Search for the cell housing the specified text and yield its [x, y] center coordinate. 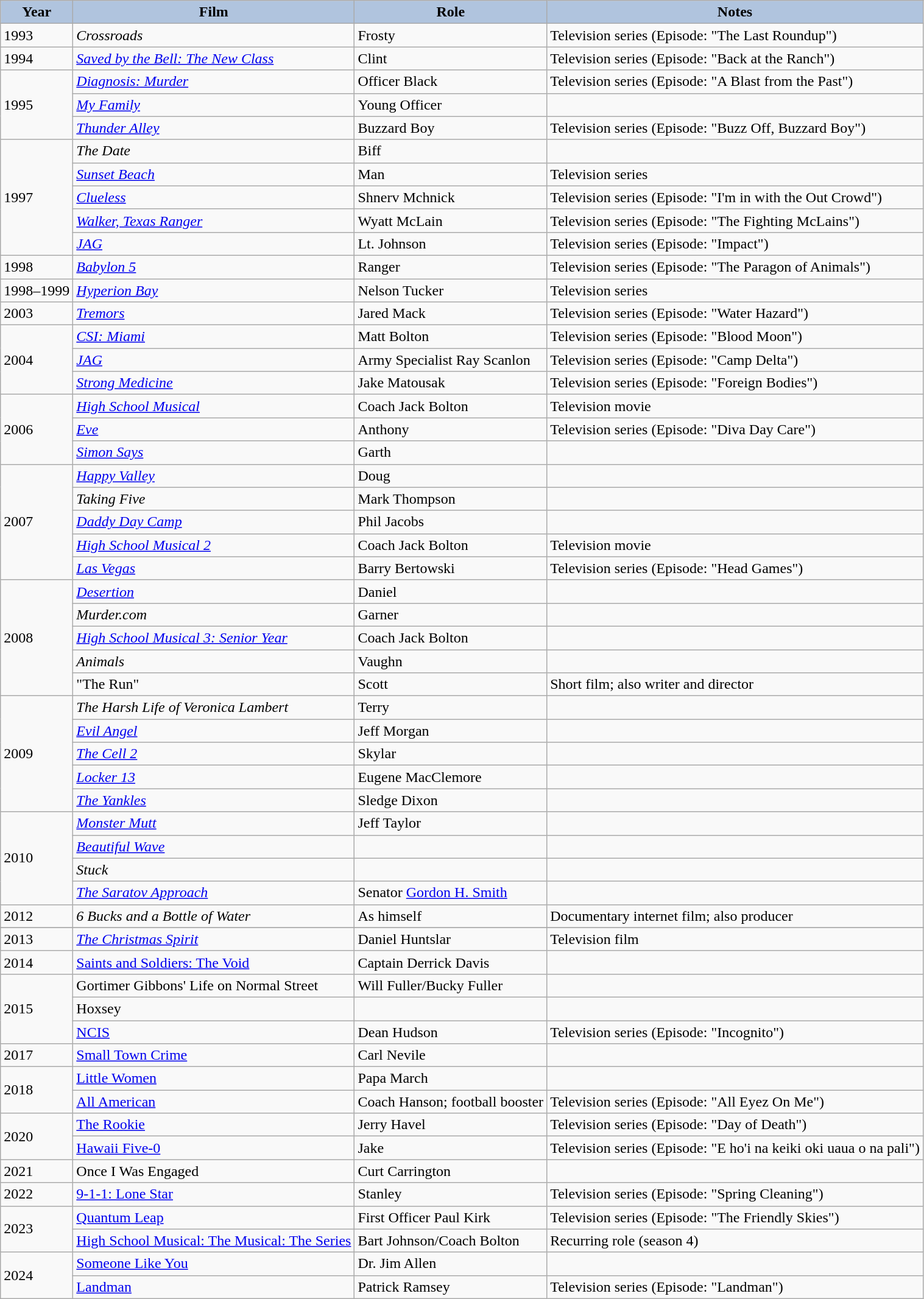
2017 [37, 1055]
Jeff Taylor [451, 823]
Thunder Alley [214, 128]
Small Town Crime [214, 1055]
Barry Bertowski [451, 568]
Recurring role (season 4) [735, 1241]
Television series (Episode: "Diva Day Care") [735, 429]
2022 [37, 1194]
All American [214, 1102]
2018 [37, 1090]
Saints and Soldiers: The Void [214, 962]
Television series (Episode: "I'm in with the Out Crowd") [735, 197]
Stuck [214, 870]
Evil Angel [214, 731]
Dr. Jim Allen [451, 1264]
Television series (Episode: "Water Hazard") [735, 314]
Documentary internet film; also producer [735, 916]
Man [451, 174]
Tremors [214, 314]
Television series (Episode: "E ho'i na keiki oki uaua o na pali") [735, 1148]
Frosty [451, 35]
Jake Matousak [451, 383]
Gortimer Gibbons' Life on Normal Street [214, 985]
Curt Carrington [451, 1171]
2024 [37, 1275]
Television series (Episode: "Landman") [735, 1287]
The Harsh Life of Veronica Lambert [214, 708]
The Yankles [214, 800]
Locker 13 [214, 777]
The Rookie [214, 1125]
Coach Hanson; football booster [451, 1102]
Desertion [214, 591]
2007 [37, 522]
Beautiful Wave [214, 847]
Stanley [451, 1194]
Shnerv Mchnick [451, 197]
Happy Valley [214, 476]
Biff [451, 151]
Saved by the Bell: The New Class [214, 58]
2012 [37, 916]
2015 [37, 1009]
Jared Mack [451, 314]
2023 [37, 1229]
2013 [37, 939]
Diagnosis: Murder [214, 82]
2021 [37, 1171]
Television series (Episode: "Spring Cleaning") [735, 1194]
Daddy Day Camp [214, 522]
Eve [214, 429]
2004 [37, 360]
Eugene MacClemore [451, 777]
1998 [37, 267]
Television series (Episode: "The Last Roundup") [735, 35]
Walker, Texas Ranger [214, 220]
Daniel Huntslar [451, 939]
High School Musical 2 [214, 545]
Garner [451, 614]
Television series (Episode: "Head Games") [735, 568]
Patrick Ramsey [451, 1287]
2008 [37, 638]
Anthony [451, 429]
Someone Like You [214, 1264]
9-1-1: Lone Star [214, 1194]
1997 [37, 197]
2010 [37, 858]
Television series (Episode: "Impact") [735, 244]
Will Fuller/Bucky Fuller [451, 985]
Taking Five [214, 499]
Television series (Episode: "Camp Delta") [735, 360]
Clint [451, 58]
Television series (Episode: "A Blast from the Past") [735, 82]
Daniel [451, 591]
2006 [37, 429]
Jake [451, 1148]
Hyperion Bay [214, 290]
2009 [37, 754]
Nelson Tucker [451, 290]
Papa March [451, 1079]
Murder.com [214, 614]
Once I Was Engaged [214, 1171]
Skylar [451, 754]
2020 [37, 1136]
High School Musical: The Musical: The Series [214, 1241]
Hawaii Five-0 [214, 1148]
Lt. Johnson [451, 244]
Bart Johnson/Coach Bolton [451, 1241]
Simon Says [214, 452]
Captain Derrick Davis [451, 962]
Notes [735, 12]
Terry [451, 708]
Strong Medicine [214, 383]
High School Musical 3: Senior Year [214, 638]
Babylon 5 [214, 267]
Television series (Episode: "Buzz Off, Buzzard Boy") [735, 128]
Officer Black [451, 82]
Ranger [451, 267]
Jerry Havel [451, 1125]
"The Run" [214, 685]
Television series (Episode: "Incognito") [735, 1032]
Doug [451, 476]
The Cell 2 [214, 754]
Television series (Episode: "All Eyez On Me") [735, 1102]
Jeff Morgan [451, 731]
Monster Mutt [214, 823]
Television series (Episode: "Blood Moon") [735, 337]
CSI: Miami [214, 337]
Television series (Episode: "The Fighting McLains") [735, 220]
Television film [735, 939]
Television series (Episode: "The Friendly Skies") [735, 1217]
Matt Bolton [451, 337]
Television series (Episode: "The Paragon of Animals") [735, 267]
Buzzard Boy [451, 128]
First Officer Paul Kirk [451, 1217]
Carl Nevile [451, 1055]
1998–1999 [37, 290]
Landman [214, 1287]
Garth [451, 452]
Mark Thompson [451, 499]
The Christmas Spirit [214, 939]
High School Musical [214, 406]
Television series (Episode: "Back at the Ranch") [735, 58]
Scott [451, 685]
NCIS [214, 1032]
Sledge Dixon [451, 800]
Dean Hudson [451, 1032]
Hoxsey [214, 1009]
Wyatt McLain [451, 220]
1994 [37, 58]
Short film; also writer and director [735, 685]
1995 [37, 105]
2014 [37, 962]
Young Officer [451, 105]
Role [451, 12]
Little Women [214, 1079]
1993 [37, 35]
The Date [214, 151]
Phil Jacobs [451, 522]
Film [214, 12]
Sunset Beach [214, 174]
My Family [214, 105]
Las Vegas [214, 568]
Television series (Episode: "Foreign Bodies") [735, 383]
As himself [451, 916]
Television series (Episode: "Day of Death") [735, 1125]
Crossroads [214, 35]
Year [37, 12]
6 Bucks and a Bottle of Water [214, 916]
Quantum Leap [214, 1217]
Animals [214, 661]
Vaughn [451, 661]
Senator Gordon H. Smith [451, 893]
Army Specialist Ray Scanlon [451, 360]
Clueless [214, 197]
2003 [37, 314]
The Saratov Approach [214, 893]
